Return the [x, y] coordinate for the center point of the cell that contains the specified text.  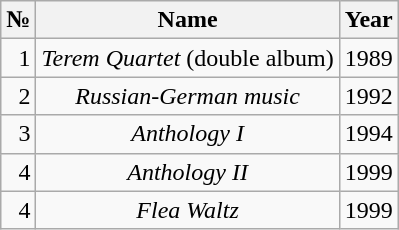
Flea Waltz [188, 210]
3 [18, 134]
Anthology I [188, 134]
1989 [368, 58]
1992 [368, 96]
Russian-German music [188, 96]
1 [18, 58]
Name [188, 20]
1994 [368, 134]
Anthology II [188, 172]
№ [18, 20]
Year [368, 20]
Terem Quartet (double album) [188, 58]
2 [18, 96]
